Pinpoint the cell where the given text exists, returning its (x, y) midpoint coordinate. 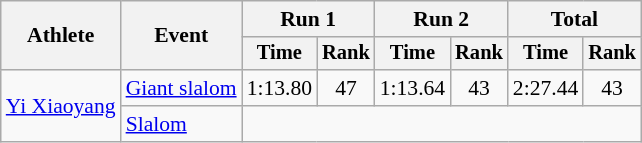
Total (574, 19)
Slalom (182, 124)
Giant slalom (182, 88)
Event (182, 36)
Run 1 (308, 19)
47 (346, 88)
1:13.80 (280, 88)
Yi Xiaoyang (61, 106)
2:27.44 (546, 88)
Run 2 (442, 19)
Athlete (61, 36)
1:13.64 (412, 88)
